Provide the [x, y] coordinate of the cell's center where the given text is located.  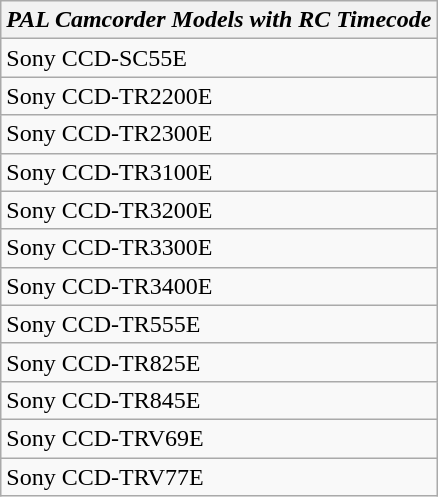
Sony CCD-TR2300E [219, 134]
Sony CCD-SC55E [219, 58]
Sony CCD-TRV77E [219, 477]
Sony CCD-TR3100E [219, 172]
Sony CCD-TR845E [219, 400]
Sony CCD-TR555E [219, 324]
PAL Camcorder Models with RC Timecode [219, 20]
Sony CCD-TR825E [219, 362]
Sony CCD-TR3400E [219, 286]
Sony CCD-TR2200E [219, 96]
Sony CCD-TR3200E [219, 210]
Sony CCD-TR3300E [219, 248]
Sony CCD-TRV69E [219, 438]
